Provide the [x, y] coordinate of the cell's center where the given text is located.  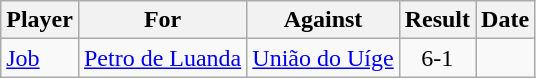
For [162, 20]
Petro de Luanda [162, 58]
Result [437, 20]
União do Uíge [323, 58]
6-1 [437, 58]
Job [40, 58]
Player [40, 20]
Date [506, 20]
Against [323, 20]
